Return the (x, y) coordinate for the center point of the cell that contains the specified text.  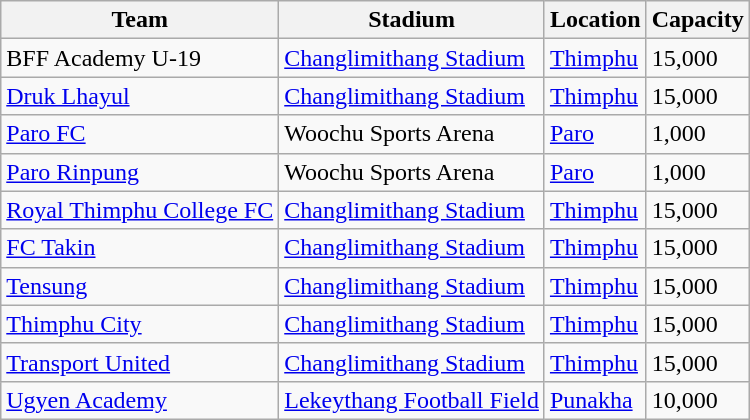
Royal Thimphu College FC (140, 210)
Punakha (595, 400)
Team (140, 20)
BFF Academy U-19 (140, 58)
Paro FC (140, 134)
Capacity (698, 20)
Lekeythang Football Field (412, 400)
Stadium (412, 20)
Thimphu City (140, 324)
Ugyen Academy (140, 400)
Druk Lhayul (140, 96)
Tensung (140, 286)
Transport United (140, 362)
Paro Rinpung (140, 172)
10,000 (698, 400)
FC Takin (140, 248)
Location (595, 20)
